For the text-containing cell, return its midpoint in (X, Y) coordinate format. 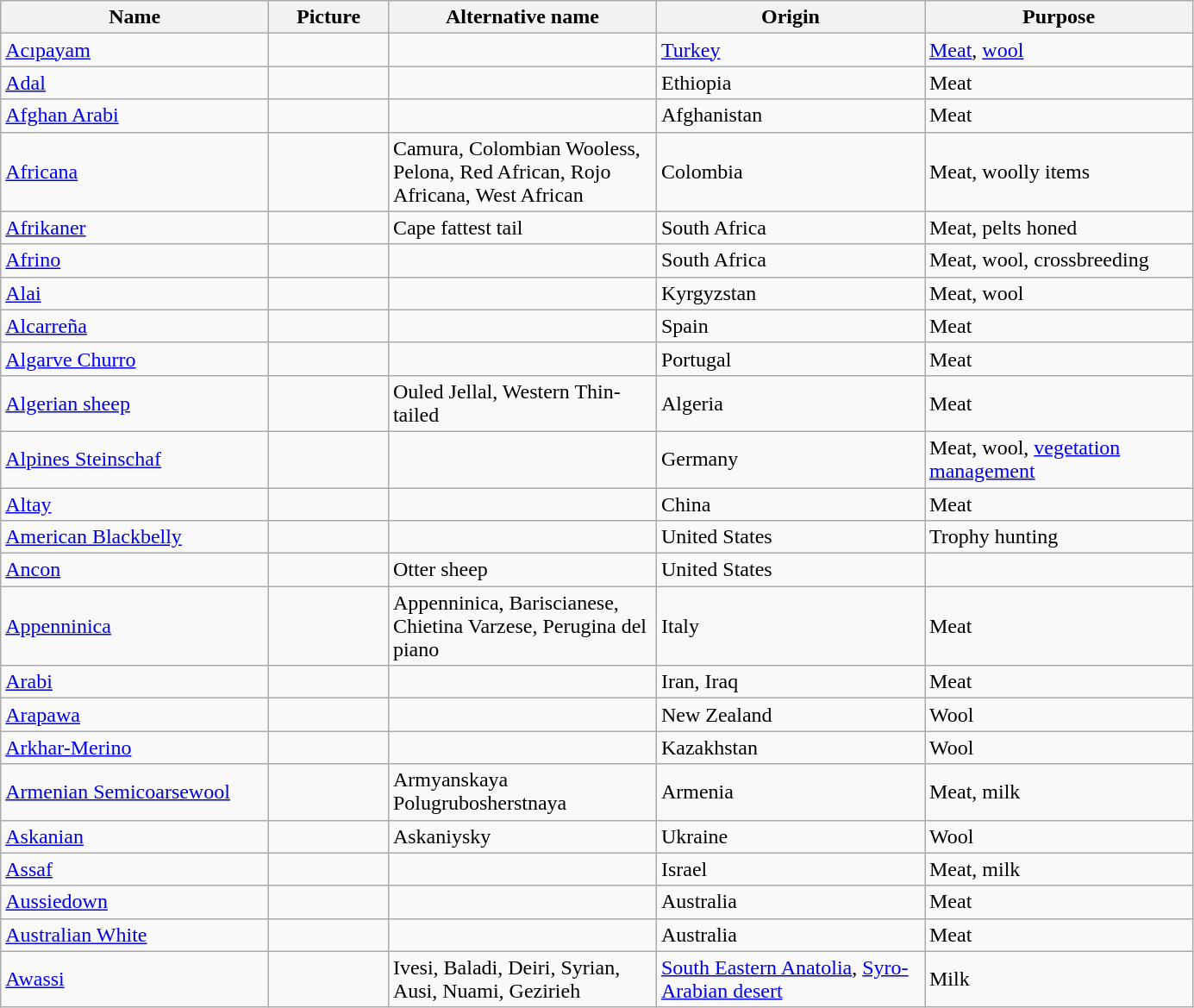
Meat, woolly items (1059, 172)
Picture (329, 17)
Portugal (790, 359)
Alternative name (522, 17)
Alpines Steinschaf (134, 459)
Arkhar-Merino (134, 748)
Trophy hunting (1059, 537)
Alai (134, 293)
Kyrgyzstan (790, 293)
Algarve Churro (134, 359)
Appenninica, Bariscianese, Chietina Varzese, Perugina del piano (522, 626)
Cape fattest tail (522, 228)
Acıpayam (134, 50)
Purpose (1059, 17)
Kazakhstan (790, 748)
Adal (134, 83)
Meat, wool, crossbreeding (1059, 260)
Askanian (134, 836)
Ethiopia (790, 83)
Armenian Semicoarsewool (134, 792)
Armenia (790, 792)
Ivesi, Baladi, Deiri, Syrian, Ausi, Nuami, Gezirieh (522, 980)
Askaniysky (522, 836)
Algerian sheep (134, 404)
American Blackbelly (134, 537)
Altay (134, 504)
Camura, Colombian Wooless, Pelona, Red African, Rojo Africana, West African (522, 172)
Afghan Arabi (134, 116)
Aussiedown (134, 902)
Name (134, 17)
Milk (1059, 980)
Arapawa (134, 715)
Ancon (134, 570)
New Zealand (790, 715)
South Eastern Anatolia, Syro-Arabian desert (790, 980)
Meat, wool, vegetation management (1059, 459)
Ukraine (790, 836)
Turkey (790, 50)
Africana (134, 172)
Australian White (134, 935)
Alcarreña (134, 326)
Meat, pelts honed (1059, 228)
Colombia (790, 172)
Arabi (134, 682)
Ouled Jellal, Western Thin-tailed (522, 404)
Afrino (134, 260)
Israel (790, 869)
Otter sheep (522, 570)
Iran, Iraq (790, 682)
Appenninica (134, 626)
Armyanskaya Polugrubosherstnaya (522, 792)
Assaf (134, 869)
Italy (790, 626)
China (790, 504)
Afrikaner (134, 228)
Afghanistan (790, 116)
Algeria (790, 404)
Spain (790, 326)
Germany (790, 459)
Awassi (134, 980)
Origin (790, 17)
